Detect which cell encompasses the target text, then output its [x, y] center coordinate. 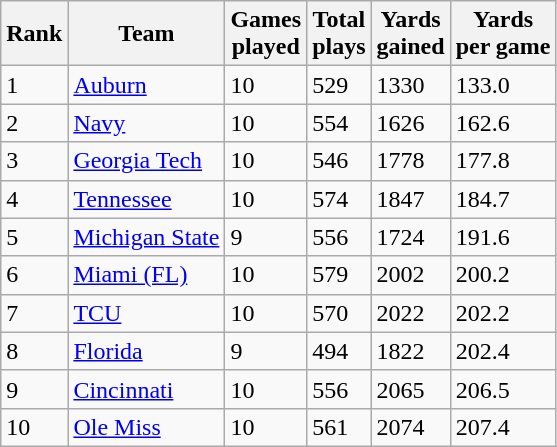
177.8 [503, 161]
561 [339, 427]
Cincinnati [146, 389]
1330 [410, 85]
Florida [146, 351]
Tennessee [146, 199]
570 [339, 313]
2022 [410, 313]
4 [34, 199]
Team [146, 34]
Miami (FL) [146, 275]
2 [34, 123]
TCU [146, 313]
5 [34, 237]
207.4 [503, 427]
546 [339, 161]
206.5 [503, 389]
8 [34, 351]
494 [339, 351]
7 [34, 313]
Yardsgained [410, 34]
Yardsper game [503, 34]
191.6 [503, 237]
2074 [410, 427]
200.2 [503, 275]
1822 [410, 351]
2065 [410, 389]
6 [34, 275]
1724 [410, 237]
1778 [410, 161]
1 [34, 85]
574 [339, 199]
1626 [410, 123]
202.2 [503, 313]
554 [339, 123]
184.7 [503, 199]
Totalplays [339, 34]
2002 [410, 275]
Ole Miss [146, 427]
202.4 [503, 351]
Michigan State [146, 237]
3 [34, 161]
Navy [146, 123]
579 [339, 275]
133.0 [503, 85]
Georgia Tech [146, 161]
162.6 [503, 123]
529 [339, 85]
Gamesplayed [266, 34]
Rank [34, 34]
Auburn [146, 85]
1847 [410, 199]
